Scan for the cell matching the given text and deliver its (X, Y) coordinate at center. 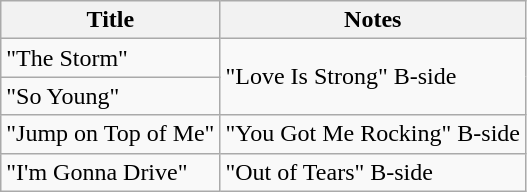
"You Got Me Rocking" B-side (373, 134)
"I'm Gonna Drive" (110, 172)
"Love Is Strong" B-side (373, 77)
Notes (373, 20)
"Jump on Top of Me" (110, 134)
"The Storm" (110, 58)
"So Young" (110, 96)
"Out of Tears" B-side (373, 172)
Title (110, 20)
